From the cell containing the given text, extract its center point as (X, Y) coordinate. 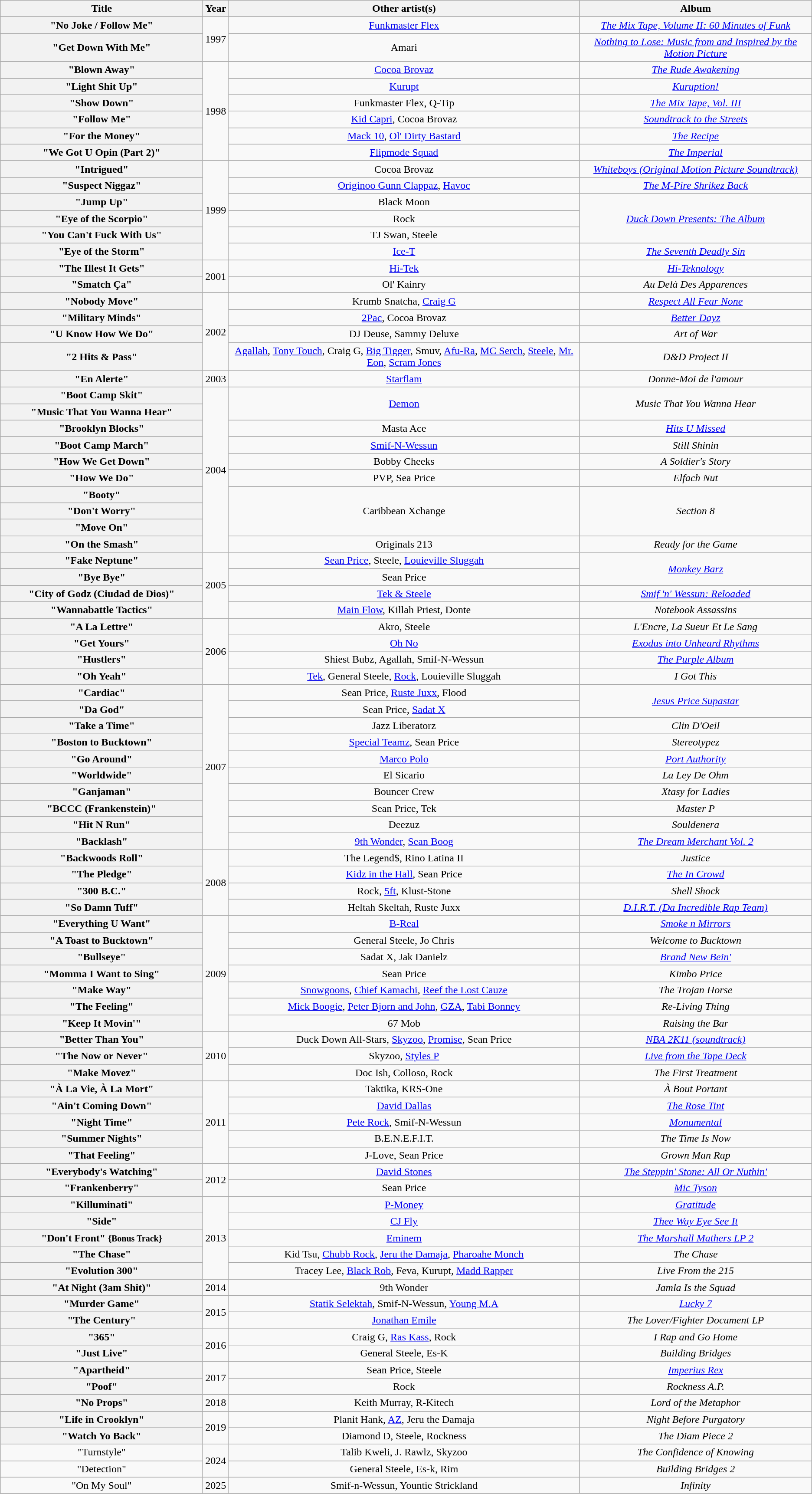
The Seventh Deadly Sin (696, 252)
2024 (216, 1461)
"Jump Up" (101, 202)
"A Toast to Bucktown" (101, 940)
2013 (216, 1238)
2006 (216, 651)
"Side" (101, 1221)
"Hustlers" (101, 660)
"The Feeling" (101, 1006)
The First Treatment (696, 1073)
2012 (216, 1180)
Starflam (404, 379)
Smoke n Mirrors (696, 924)
2Pac, Cocoa Brovaz (404, 318)
"Watch Yo Back" (101, 1436)
Smif-n-Wessun, Yountie Strickland (404, 1485)
Demon (404, 404)
"The Now or Never" (101, 1056)
"Suspect Niggaz" (101, 185)
1998 (216, 111)
The In Crowd (696, 874)
Kuruption! (696, 86)
"Life in Crooklyn" (101, 1419)
Oh No (404, 643)
"Murder Game" (101, 1304)
"Turnstyle" (101, 1452)
Elfach Nut (696, 478)
Building Bridges 2 (696, 1469)
Funkmaster Flex, Q-Tip (404, 103)
Flipmode Squad (404, 152)
2007 (216, 767)
DJ Deuse, Sammy Deluxe (404, 334)
Jazz Liberatorz (404, 726)
Shell Shock (696, 891)
"Nobody Move" (101, 301)
67 Mob (404, 1023)
Xtasy for Ladies (696, 792)
"Ain't Coming Down" (101, 1106)
"Momma I Want to Sing" (101, 973)
Doc Ish, Colloso, Rock (404, 1073)
"Backwoods Roll" (101, 858)
"No Props" (101, 1403)
"City of Godz (Ciudad de Dios)" (101, 594)
Exodus into Unheard Rhythms (696, 643)
Rockness A.P. (696, 1386)
Kurupt (404, 86)
"On My Soul" (101, 1485)
"Brooklyn Blocks" (101, 428)
The Mix Tape, Volume II: 60 Minutes of Funk (696, 25)
"Wannabattle Tactics" (101, 610)
"Night Time" (101, 1122)
Section 8 (696, 511)
Heltah Skeltah, Ruste Juxx (404, 907)
Shiest Bubz, Agallah, Smif-N-Wessun (404, 660)
Notebook Assassins (696, 610)
The Purple Album (696, 660)
Rock, 5ft, Klust-Stone (404, 891)
I Got This (696, 676)
"Make Way" (101, 990)
Building Bridges (696, 1353)
"365" (101, 1337)
The Legend$, Rino Latina II (404, 858)
Mack 10, Ol' Dirty Bastard (404, 136)
"Da God" (101, 709)
"Detection" (101, 1469)
Welcome to Bucktown (696, 940)
9th Wonder, Sean Boog (404, 841)
Hi-Teknology (696, 268)
Deezuz (404, 825)
"300 B.C." (101, 891)
Talib Kweli, J. Rawlz, Skyzoo (404, 1452)
Originals 213 (404, 544)
Night Before Purgatory (696, 1419)
"Don't Worry" (101, 511)
Sean Price, Ruste Juxx, Flood (404, 693)
2003 (216, 379)
"Keep It Movin'" (101, 1023)
"Eye of the Storm" (101, 252)
Stereotypez (696, 742)
Smif-N-Wessun (404, 445)
Duck Down All-Stars, Skyzoo, Promise, Sean Price (404, 1040)
Taktika, KRS-One (404, 1089)
Special Teamz, Sean Price (404, 742)
"The Illest It Gets" (101, 268)
"Backlash" (101, 841)
Masta Ace (404, 428)
J-Love, Sean Price (404, 1155)
9th Wonder (404, 1287)
Monkey Barz (696, 569)
General Steele, Es-k, Rim (404, 1469)
La Ley De Ohm (696, 775)
Kid Capri, Cocoa Brovaz (404, 119)
"Blown Away" (101, 70)
The Recipe (696, 136)
Sean Price, Steele (404, 1370)
2014 (216, 1287)
"On the Smash" (101, 544)
2002 (216, 332)
Pete Rock, Smif-N-Wessun (404, 1122)
"Boot Camp Skit" (101, 395)
Bouncer Crew (404, 792)
Jamla Is the Squad (696, 1287)
"For the Money" (101, 136)
"Bye Bye" (101, 577)
"Eye of the Scorpio" (101, 218)
Originoo Gunn Clappaz, Havoc (404, 185)
Eminem (404, 1238)
Tek & Steele (404, 594)
Statik Selektah, Smif-N-Wessun, Young M.A (404, 1304)
General Steele, Es-K (404, 1353)
Tracey Lee, Black Rob, Feva, Kurupt, Madd Rapper (404, 1271)
Skyzoo, Styles P (404, 1056)
Sean Price, Sadat X (404, 709)
Clin D'Oeil (696, 726)
Funkmaster Flex (404, 25)
"Summer Nights" (101, 1139)
Akro, Steele (404, 627)
Ice-T (404, 252)
Live from the Tape Deck (696, 1056)
The Steppin' Stone: All Or Nuthin' (696, 1172)
General Steele, Jo Chris (404, 940)
Jesus Price Supastar (696, 701)
Caribbean Xchange (404, 511)
B.E.N.E.F.I.T. (404, 1139)
"Don't Front" {Bonus Track} (101, 1238)
Bobby Cheeks (404, 461)
"Ganjaman" (101, 792)
"Everything U Want" (101, 924)
Kid Tsu, Chubb Rock, Jeru the Damaja, Pharoahe Monch (404, 1254)
"Oh Yeah" (101, 676)
2001 (216, 276)
"So Damn Tuff" (101, 907)
Lord of the Metaphor (696, 1403)
Justice (696, 858)
El Sicario (404, 775)
"À La Vie, À La Mort" (101, 1089)
B-Real (404, 924)
The Diam Piece 2 (696, 1436)
Other artist(s) (404, 9)
Hits U Missed (696, 428)
"You Can't Fuck With Us" (101, 235)
Planit Hank, AZ, Jeru the Damaja (404, 1419)
NBA 2K11 (soundtrack) (696, 1040)
2011 (216, 1122)
"The Century" (101, 1320)
Re-Living Thing (696, 1006)
Still Shinin (696, 445)
L'Encre, La Sueur Et Le Sang (696, 627)
Krumb Snatcha, Craig G (404, 301)
Smif 'n' Wessun: Reloaded (696, 594)
2008 (216, 883)
Craig G, Ras Kass, Rock (404, 1337)
2009 (216, 973)
Sean Price, Tek (404, 808)
Tek, General Steele, Rock, Louieville Sluggah (404, 676)
Gratitude (696, 1205)
Monumental (696, 1122)
The Imperial (696, 152)
Hi-Tek (404, 268)
D.I.R.T. (Da Incredible Rap Team) (696, 907)
"Make Movez" (101, 1073)
"The Pledge" (101, 874)
The Dream Merchant Vol. 2 (696, 841)
"Cardiac" (101, 693)
2010 (216, 1056)
The Confidence of Knowing (696, 1452)
"Boot Camp March" (101, 445)
"Hit N Run" (101, 825)
Au Delà Des Apparences (696, 285)
I Rap and Go Home (696, 1337)
Imperius Rex (696, 1370)
"Just Live" (101, 1353)
Marco Polo (404, 759)
Souldenera (696, 825)
CJ Fly (404, 1221)
Infinity (696, 1485)
Music That You Wanna Hear (696, 404)
Art of War (696, 334)
Whiteboys (Original Motion Picture Soundtrack) (696, 169)
1997 (216, 39)
"Poof" (101, 1386)
"Killuminati" (101, 1205)
"Military Minds" (101, 318)
The Time Is Now (696, 1139)
"Apartheid" (101, 1370)
Ready for the Game (696, 544)
"At Night (3am Shit)" (101, 1287)
"Intrigued" (101, 169)
2016 (216, 1345)
"Worldwide" (101, 775)
The Rude Awakening (696, 70)
Diamond D, Steele, Rockness (404, 1436)
"The Chase" (101, 1254)
Donne-Moi de l'amour (696, 379)
P-Money (404, 1205)
Agallah, Tony Touch, Craig G, Big Tigger, Smuv, Afu-Ra, MC Serch, Steele, Mr. Eon, Scram Jones (404, 357)
Master P (696, 808)
Kidz in the Hall, Sean Price (404, 874)
Sadat X, Jak Danielz (404, 957)
"2 Hits & Pass" (101, 357)
Amari (404, 48)
Main Flow, Killah Priest, Donte (404, 610)
"Show Down" (101, 103)
The Chase (696, 1254)
"Boston to Bucktown" (101, 742)
Black Moon (404, 202)
2015 (216, 1312)
"That Feeling" (101, 1155)
David Dallas (404, 1106)
Jonathan Emile (404, 1320)
"Move On" (101, 528)
Port Authority (696, 759)
Grown Man Rap (696, 1155)
"We Got U Opin (Part 2)" (101, 152)
"En Alerte" (101, 379)
Title (101, 9)
"Bullseye" (101, 957)
"How We Get Down" (101, 461)
"Music That You Wanna Hear" (101, 412)
Lucky 7 (696, 1304)
2025 (216, 1485)
The Trojan Horse (696, 990)
Soundtrack to the Streets (696, 119)
Album (696, 9)
"Evolution 300" (101, 1271)
2004 (216, 470)
"Go Around" (101, 759)
"No Joke / Follow Me" (101, 25)
Brand New Bein' (696, 957)
"Smatch Ça" (101, 285)
"Everybody's Watching" (101, 1172)
Thee Way Eye See It (696, 1221)
"Get Down With Me" (101, 48)
Better Dayz (696, 318)
2005 (216, 585)
Mic Tyson (696, 1188)
Live From the 215 (696, 1271)
TJ Swan, Steele (404, 235)
Sean Price, Steele, Louieville Sluggah (404, 561)
Keith Murray, R-Kitech (404, 1403)
Year (216, 9)
PVP, Sea Price (404, 478)
"How We Do" (101, 478)
"Booty" (101, 494)
Respect All Fear None (696, 301)
"Get Yours" (101, 643)
Nothing to Lose: Music from and Inspired by the Motion Picture (696, 48)
David Stones (404, 1172)
"A La Lettre" (101, 627)
Mick Boogie, Peter Bjorn and John, GZA, Tabi Bonney (404, 1006)
The Marshall Mathers LP 2 (696, 1238)
"BCCC (Frankenstein)" (101, 808)
Ol' Kainry (404, 285)
Snowgoons, Chief Kamachi, Reef the Lost Cauze (404, 990)
2017 (216, 1378)
Duck Down Presents: The Album (696, 218)
A Soldier's Story (696, 461)
Kimbo Price (696, 973)
The Rose Tint (696, 1106)
"Better Than You" (101, 1040)
"U Know How We Do" (101, 334)
Raising the Bar (696, 1023)
The Mix Tape, Vol. III (696, 103)
The Lover/Fighter Document LP (696, 1320)
2018 (216, 1403)
D&D Project II (696, 357)
À Bout Portant (696, 1089)
"Fake Neptune" (101, 561)
"Frankenberry" (101, 1188)
"Light Shit Up" (101, 86)
2019 (216, 1428)
The M-Pire Shrikez Back (696, 185)
"Follow Me" (101, 119)
"Take a Time" (101, 726)
1999 (216, 210)
